Provide the [X, Y] coordinate of the cell's center where the given text is located.  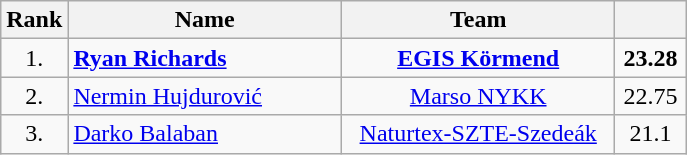
1. [34, 58]
3. [34, 134]
Team [478, 20]
Name [205, 20]
21.1 [650, 134]
2. [34, 96]
23.28 [650, 58]
EGIS Körmend [478, 58]
Naturtex-SZTE-Szedeák [478, 134]
Rank [34, 20]
Marso NYKK [478, 96]
22.75 [650, 96]
Ryan Richards [205, 58]
Darko Balaban [205, 134]
Nermin Hujdurović [205, 96]
